Output the [X, Y] coordinate of the center of the cell containing the given text.  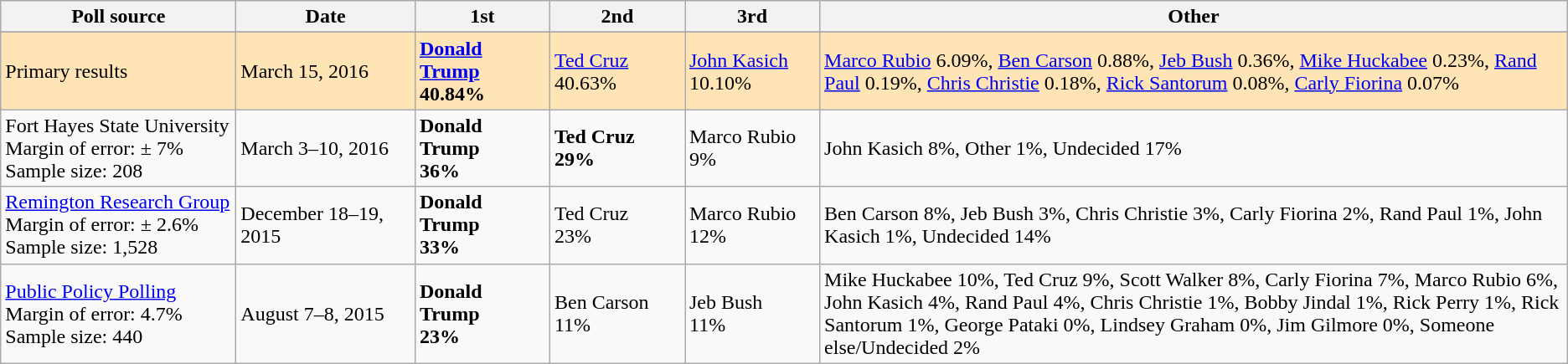
Primary results [119, 71]
Donald Trump36% [482, 148]
Ben Carson 8%, Jeb Bush 3%, Chris Christie 3%, Carly Fiorina 2%, Rand Paul 1%, John Kasich 1%, Undecided 14% [1194, 225]
March 15, 2016 [326, 71]
Ben Carson11% [616, 313]
Marco Rubio12% [752, 225]
2nd [616, 17]
Fort Hayes State UniversityMargin of error: ± 7% Sample size: 208 [119, 148]
Marco Rubio9% [752, 148]
Remington Research GroupMargin of error: ± 2.6% Sample size: 1,528 [119, 225]
Donald Trump23% [482, 313]
1st [482, 17]
Public Policy PollingMargin of error: 4.7% Sample size: 440 [119, 313]
Other [1194, 17]
Poll source [119, 17]
March 3–10, 2016 [326, 148]
John Kasich 8%, Other 1%, Undecided 17% [1194, 148]
Date [326, 17]
Donald Trump33% [482, 225]
Ted Cruz29% [616, 148]
Donald Trump40.84% [482, 71]
Jeb Bush11% [752, 313]
August 7–8, 2015 [326, 313]
Ted Cruz23% [616, 225]
3rd [752, 17]
John Kasich10.10% [752, 71]
December 18–19, 2015 [326, 225]
Ted Cruz40.63% [616, 71]
